Capture the cell that displays the provided text and extract its (X, Y) central coordinate. 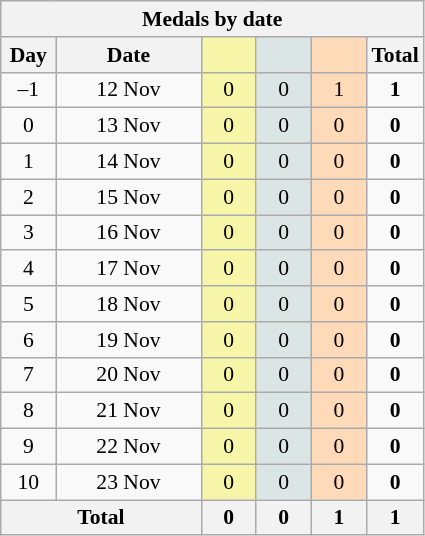
Date (128, 55)
23 Nov (128, 482)
3 (28, 233)
Day (28, 55)
10 (28, 482)
7 (28, 375)
13 Nov (128, 126)
–1 (28, 90)
6 (28, 340)
9 (28, 447)
18 Nov (128, 304)
Medals by date (212, 19)
17 Nov (128, 269)
12 Nov (128, 90)
19 Nov (128, 340)
22 Nov (128, 447)
2 (28, 197)
8 (28, 411)
5 (28, 304)
14 Nov (128, 162)
4 (28, 269)
16 Nov (128, 233)
20 Nov (128, 375)
15 Nov (128, 197)
21 Nov (128, 411)
